Detect which cell encompasses the target text, then output its (x, y) center coordinate. 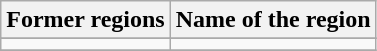
Name of the region (273, 20)
Former regions (86, 20)
